Capture the cell that displays the provided text and extract its (x, y) central coordinate. 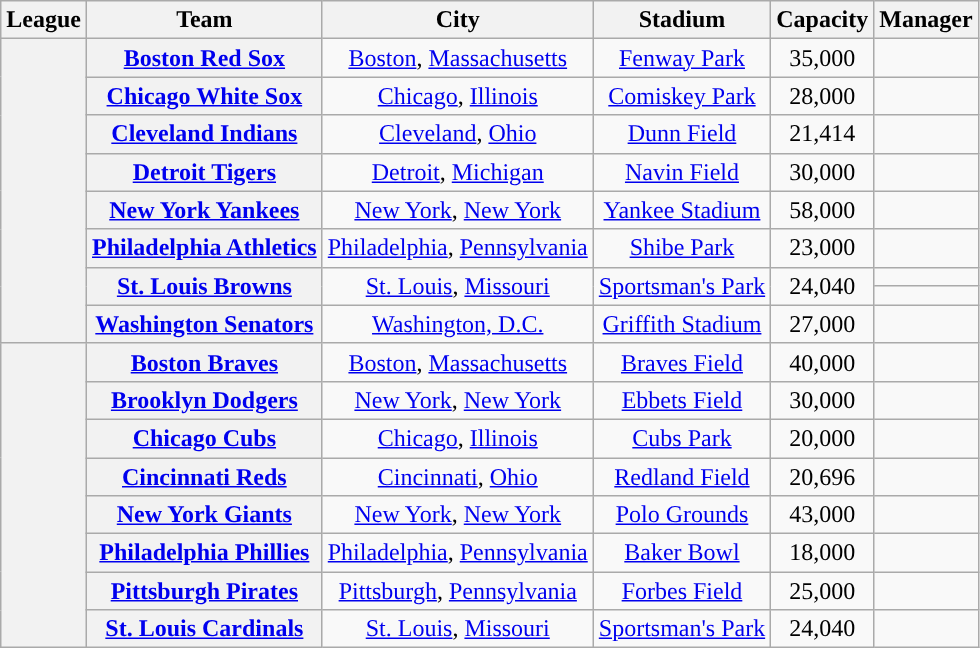
League (44, 20)
Pittsburgh Pirates (204, 591)
Fenway Park (682, 58)
Redland Field (682, 477)
Pittsburgh, Pennsylvania (458, 591)
Washington Senators (204, 324)
Detroit, Michigan (458, 172)
Cincinnati, Ohio (458, 477)
Comiskey Park (682, 96)
Washington, D.C. (458, 324)
35,000 (822, 58)
43,000 (822, 515)
Yankee Stadium (682, 210)
Boston Red Sox (204, 58)
40,000 (822, 362)
St. Louis Browns (204, 286)
Cleveland Indians (204, 134)
Dunn Field (682, 134)
18,000 (822, 553)
Team (204, 20)
58,000 (822, 210)
St. Louis Cardinals (204, 629)
Griffith Stadium (682, 324)
Manager (926, 20)
25,000 (822, 591)
Cleveland, Ohio (458, 134)
Polo Grounds (682, 515)
New York Yankees (204, 210)
Philadelphia Phillies (204, 553)
Boston Braves (204, 362)
Cubs Park (682, 438)
Baker Bowl (682, 553)
Chicago White Sox (204, 96)
Detroit Tigers (204, 172)
27,000 (822, 324)
Shibe Park (682, 248)
Braves Field (682, 362)
Chicago Cubs (204, 438)
Ebbets Field (682, 400)
28,000 (822, 96)
Cincinnati Reds (204, 477)
20,696 (822, 477)
Brooklyn Dodgers (204, 400)
Capacity (822, 20)
City (458, 20)
23,000 (822, 248)
Stadium (682, 20)
Philadelphia Athletics (204, 248)
20,000 (822, 438)
Forbes Field (682, 591)
New York Giants (204, 515)
Navin Field (682, 172)
21,414 (822, 134)
